Extract the [x, y] coordinate from the center of the cell holding the provided text.  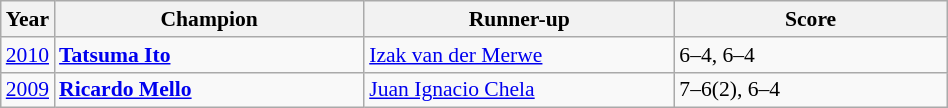
2010 [28, 55]
Izak van der Merwe [519, 55]
Champion [209, 19]
Tatsuma Ito [209, 55]
Score [810, 19]
7–6(2), 6–4 [810, 90]
Juan Ignacio Chela [519, 90]
Year [28, 19]
2009 [28, 90]
Runner-up [519, 19]
Ricardo Mello [209, 90]
6–4, 6–4 [810, 55]
